Scan for the cell matching the given text and deliver its [x, y] coordinate at center. 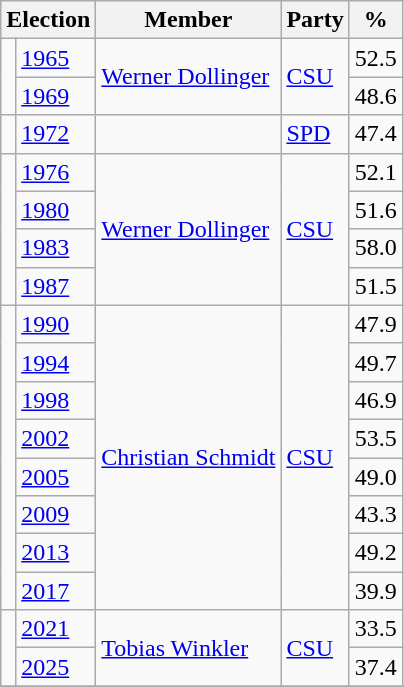
37.4 [376, 667]
2005 [56, 477]
1998 [56, 400]
2002 [56, 438]
49.0 [376, 477]
51.5 [376, 286]
1965 [56, 58]
Member [188, 20]
33.5 [376, 629]
1969 [56, 96]
2013 [56, 553]
1983 [56, 248]
52.1 [376, 172]
49.2 [376, 553]
% [376, 20]
2021 [56, 629]
2009 [56, 515]
Party [315, 20]
48.6 [376, 96]
1976 [56, 172]
47.9 [376, 324]
1990 [56, 324]
1972 [56, 134]
58.0 [376, 248]
Election [48, 20]
51.6 [376, 210]
1980 [56, 210]
49.7 [376, 362]
Christian Schmidt [188, 457]
46.9 [376, 400]
52.5 [376, 58]
47.4 [376, 134]
1994 [56, 362]
Tobias Winkler [188, 648]
39.9 [376, 591]
2017 [56, 591]
43.3 [376, 515]
53.5 [376, 438]
2025 [56, 667]
1987 [56, 286]
SPD [315, 134]
